Return [x, y] of the center of cell containing provided text 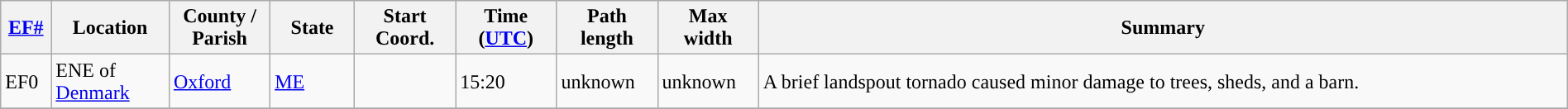
A brief landspout tornado caused minor damage to trees, sheds, and a barn. [1163, 81]
Max width [708, 28]
Time (UTC) [506, 28]
15:20 [506, 81]
Oxford [219, 81]
State [313, 28]
EF0 [26, 81]
Summary [1163, 28]
County / Parish [219, 28]
Location [111, 28]
EF# [26, 28]
Start Coord. [404, 28]
ME [313, 81]
ENE of Denmark [111, 81]
Path length [607, 28]
